Output the [X, Y] coordinate of the center of the cell containing the given text.  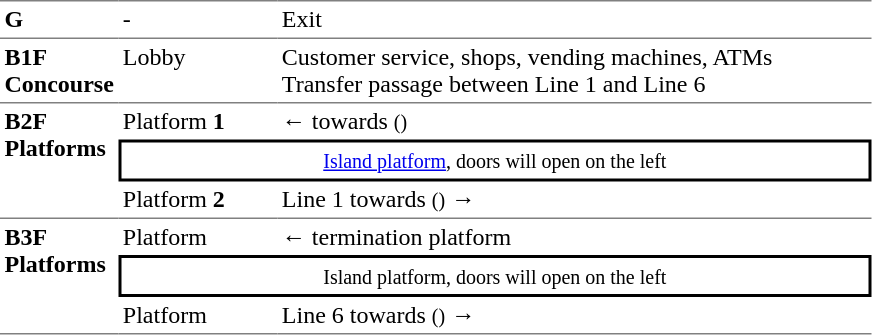
B1FConcourse [59, 71]
G [59, 19]
Platform 2 [198, 201]
- [198, 19]
Customer service, shops, vending machines, ATMsTransfer passage between Line 1 and Line 6 [574, 71]
Line 6 towards () → [574, 316]
Lobby [198, 71]
B3FPlatforms [59, 277]
Line 1 towards () → [574, 201]
B2FPlatforms [59, 162]
← towards () [574, 122]
Exit [574, 19]
Platform 1 [198, 122]
← termination platform [574, 237]
